Return [X, Y] of the center of cell containing provided text 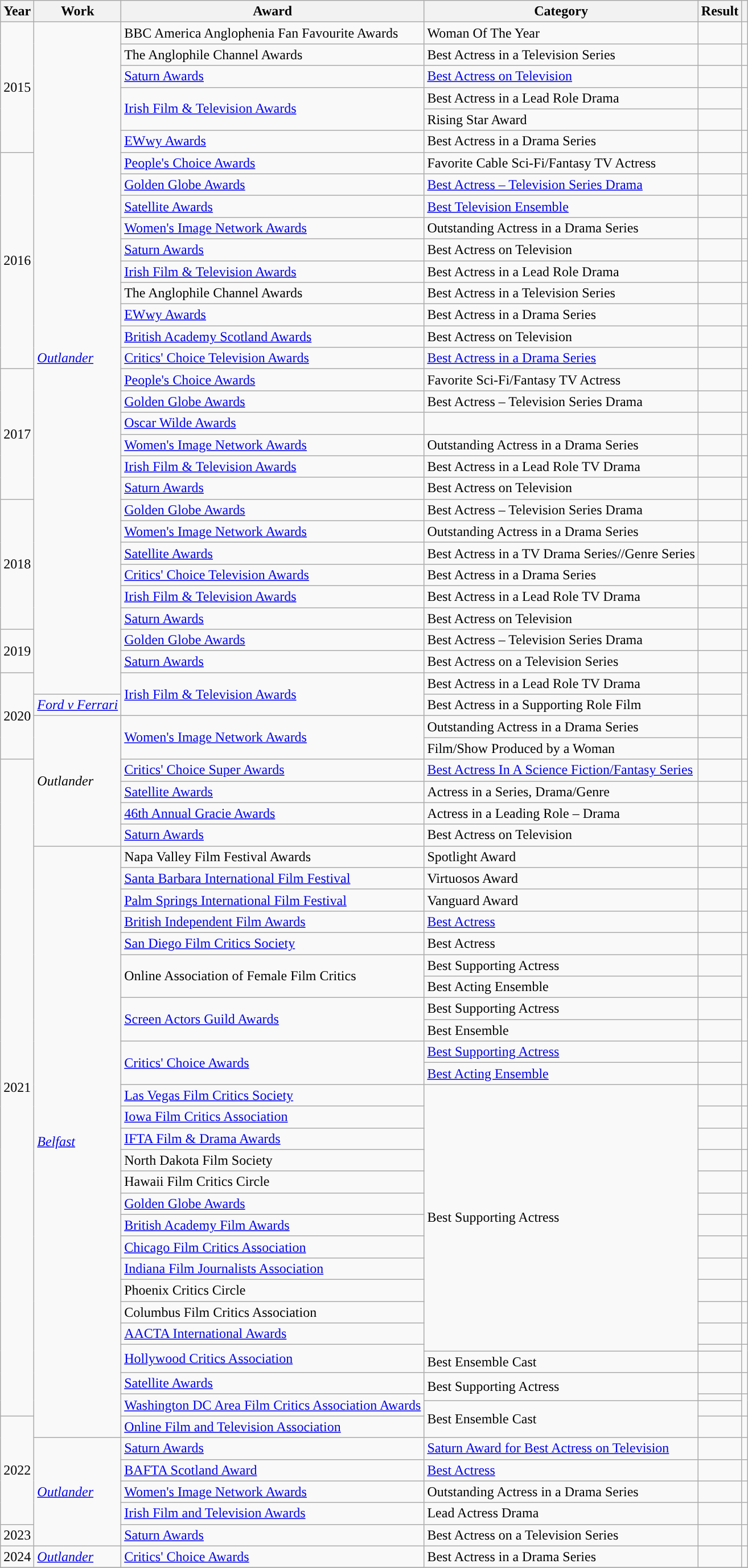
Indiana Film Journalists Association [273, 1268]
Year [17, 11]
Best Actress in a TV Drama Series//Genre Series [561, 553]
Actress in a Leading Role – Drama [561, 813]
Woman Of The Year [561, 33]
2023 [17, 1535]
Las Vegas Film Critics Society [273, 1095]
Screen Actors Guild Awards [273, 1020]
Hollywood Critics Association [273, 1359]
Chicago Film Critics Association [273, 1247]
Film/Show Produced by a Woman [561, 748]
Critics' Choice Super Awards [273, 770]
46th Annual Gracie Awards [273, 813]
Lead Actress Drama [561, 1513]
Virtuosos Award [561, 878]
IFTA Film & Drama Awards [273, 1139]
Iowa Film Critics Association [273, 1117]
2020 [17, 716]
Santa Barbara International Film Festival [273, 878]
Phoenix Critics Circle [273, 1290]
British Academy Scotland Awards [273, 337]
Work [77, 11]
Best Ensemble [561, 1030]
Ford v Ferrari [77, 705]
Washington DC Area Film Critics Association Awards [273, 1405]
2016 [17, 261]
Saturn Award for Best Actress on Television [561, 1448]
British Academy Film Awards [273, 1225]
Online Film and Television Association [273, 1427]
2019 [17, 651]
Spotlight Award [561, 857]
Favorite Sci-Fi/Fantasy TV Actress [561, 380]
Belfast [77, 1141]
2022 [17, 1470]
British Independent Film Awards [273, 922]
Vanguard Award [561, 900]
Columbus Film Critics Association [273, 1312]
Irish Film and Television Awards [273, 1513]
Actress in a Series, Drama/Genre [561, 792]
Palm Springs International Film Festival [273, 900]
San Diego Film Critics Society [273, 943]
2017 [17, 434]
2018 [17, 564]
Best Actress In A Science Fiction/Fantasy Series [561, 770]
North Dakota Film Society [273, 1160]
AACTA International Awards [273, 1334]
2021 [17, 1088]
Online Association of Female Film Critics [273, 976]
Oscar Wilde Awards [273, 423]
Category [561, 11]
BAFTA Scotland Award [273, 1470]
Napa Valley Film Festival Awards [273, 857]
BBC America Anglophenia Fan Favourite Awards [273, 33]
Hawaii Film Critics Circle [273, 1182]
Best Television Ensemble [561, 206]
Result [720, 11]
Rising Star Award [561, 120]
Best Actress in a Supporting Role Film [561, 705]
2024 [17, 1557]
Favorite Cable Sci-Fi/Fantasy TV Actress [561, 163]
2015 [17, 87]
Award [273, 11]
